Return the [x, y] coordinate for the center point of the cell that contains the specified text.  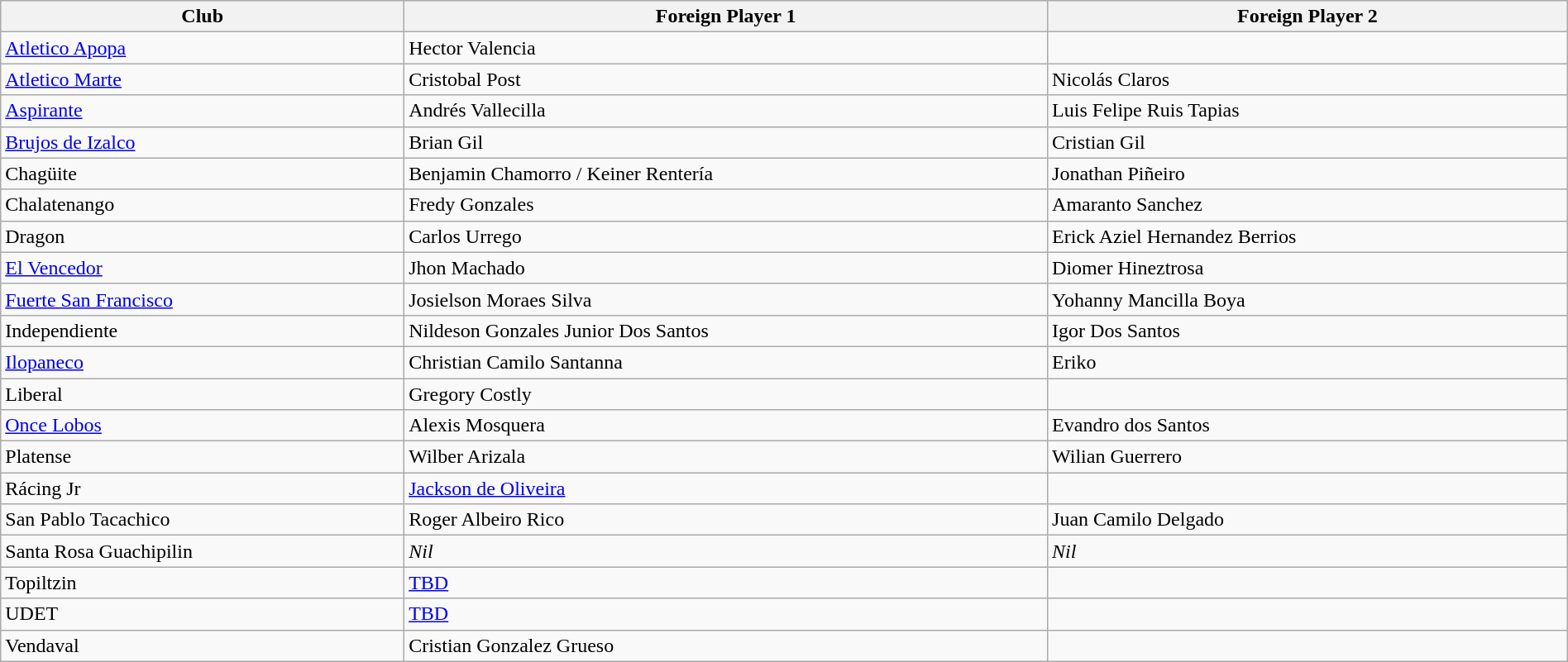
Wilian Guerrero [1308, 457]
Eriko [1308, 362]
Benjamin Chamorro / Keiner Rentería [726, 174]
Carlos Urrego [726, 236]
Foreign Player 1 [726, 17]
Topiltzin [203, 583]
Fuerte San Francisco [203, 299]
Jhon Machado [726, 268]
Diomer Hineztrosa [1308, 268]
Platense [203, 457]
San Pablo Tacachico [203, 520]
Evandro dos Santos [1308, 426]
Nicolás Claros [1308, 79]
Once Lobos [203, 426]
Rácing Jr [203, 488]
Jackson de Oliveira [726, 488]
Hector Valencia [726, 48]
Chalatenango [203, 205]
Igor Dos Santos [1308, 331]
Cristian Gil [1308, 142]
Yohanny Mancilla Boya [1308, 299]
Amaranto Sanchez [1308, 205]
Brujos de Izalco [203, 142]
Wilber Arizala [726, 457]
Christian Camilo Santanna [726, 362]
Luis Felipe Ruis Tapias [1308, 111]
Santa Rosa Guachipilin [203, 551]
Independiente [203, 331]
Dragon [203, 236]
Ilopaneco [203, 362]
Roger Albeiro Rico [726, 520]
Jonathan Piñeiro [1308, 174]
Fredy Gonzales [726, 205]
Josielson Moraes Silva [726, 299]
Atletico Marte [203, 79]
Liberal [203, 394]
Vendaval [203, 645]
Chagüite [203, 174]
Nildeson Gonzales Junior Dos Santos [726, 331]
Juan Camilo Delgado [1308, 520]
Cristian Gonzalez Grueso [726, 645]
Andrés Vallecilla [726, 111]
Atletico Apopa [203, 48]
Foreign Player 2 [1308, 17]
Aspirante [203, 111]
Gregory Costly [726, 394]
Erick Aziel Hernandez Berrios [1308, 236]
El Vencedor [203, 268]
Brian Gil [726, 142]
UDET [203, 614]
Cristobal Post [726, 79]
Club [203, 17]
Alexis Mosquera [726, 426]
